Find where the given text appears and provide that cell's center as [x, y] coordinate. 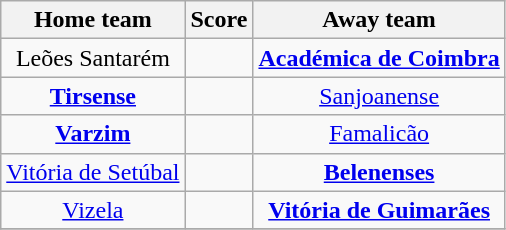
Varzim [93, 134]
Académica de Coimbra [379, 58]
Vitória de Setúbal [93, 172]
Sanjoanense [379, 96]
Famalicão [379, 134]
Belenenses [379, 172]
Vitória de Guimarães [379, 210]
Away team [379, 20]
Score [219, 20]
Leões Santarém [93, 58]
Tirsense [93, 96]
Vizela [93, 210]
Home team [93, 20]
